Search for the cell housing the specified text and yield its [X, Y] center coordinate. 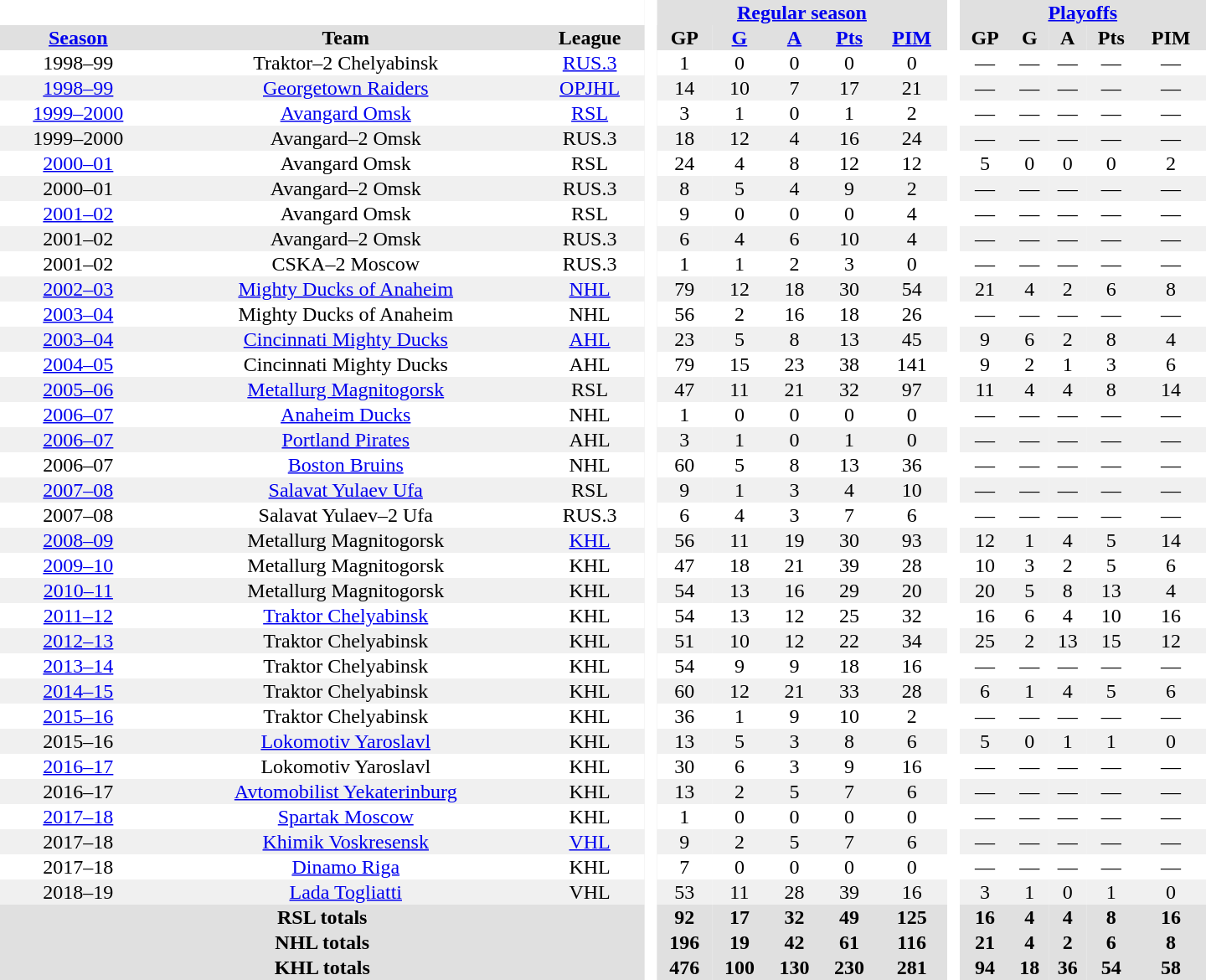
38 [849, 364]
2004–05 [79, 364]
49 [849, 917]
Avtomobilist Yekaterinburg [346, 792]
42 [795, 942]
130 [795, 967]
230 [849, 967]
125 [912, 917]
116 [912, 942]
Playoffs [1083, 13]
22 [849, 641]
Anaheim Ducks [346, 415]
53 [685, 892]
61 [849, 942]
26 [912, 314]
100 [740, 967]
94 [985, 967]
Spartak Moscow [346, 817]
League [590, 38]
92 [685, 917]
OPJHL [590, 88]
Georgetown Raiders [346, 88]
2018–19 [79, 892]
Salavat Yulaev Ufa [346, 490]
2011–12 [79, 616]
33 [849, 691]
Dinamo Riga [346, 867]
34 [912, 641]
2012–13 [79, 641]
51 [685, 641]
Regular season [802, 13]
2009–10 [79, 565]
141 [912, 364]
Portland Pirates [346, 440]
2008–09 [79, 540]
CSKA–2 Moscow [346, 264]
2005–06 [79, 389]
Khimik Voskresensk [346, 842]
Season [79, 38]
2002–03 [79, 289]
2013–14 [79, 666]
58 [1171, 967]
Traktor–2 Chelyabinsk [346, 63]
45 [912, 339]
NHL totals [322, 942]
Salavat Yulaev–2 Ufa [346, 515]
2014–15 [79, 691]
29 [849, 591]
281 [912, 967]
RSL totals [322, 917]
196 [685, 942]
KHL totals [322, 967]
Lada Togliatti [346, 892]
97 [912, 389]
476 [685, 967]
2010–11 [79, 591]
Team [346, 38]
Boston Bruins [346, 465]
93 [912, 540]
